Extract the (X, Y) coordinate from the center of the cell holding the provided text.  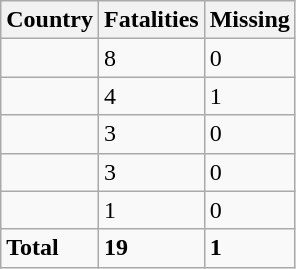
Country (50, 20)
Total (50, 248)
19 (151, 248)
Fatalities (151, 20)
4 (151, 96)
8 (151, 58)
Missing (250, 20)
